Capture the cell that displays the provided text and extract its [X, Y] central coordinate. 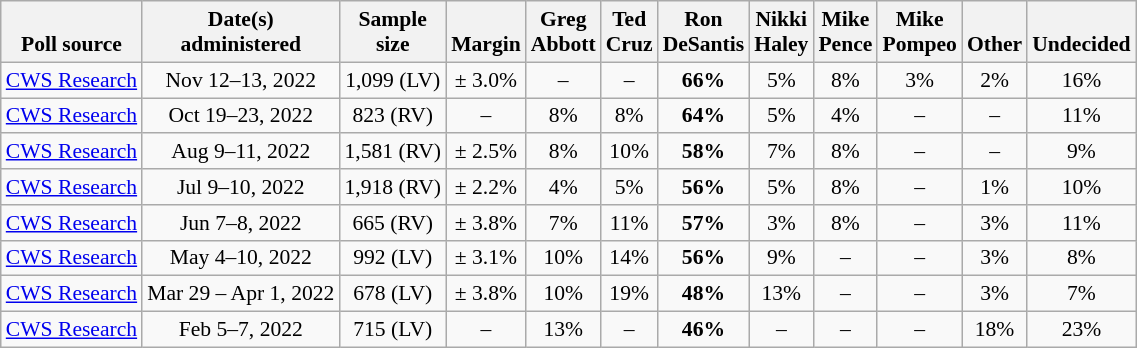
48% [704, 294]
GregAbbott [564, 32]
1% [994, 187]
May 4–10, 2022 [240, 258]
Jun 7–8, 2022 [240, 223]
Date(s)administered [240, 32]
1,099 (LV) [392, 80]
Margin [486, 32]
665 (RV) [392, 223]
66% [704, 80]
± 3.0% [486, 80]
715 (LV) [392, 330]
Mar 29 – Apr 1, 2022 [240, 294]
18% [994, 330]
64% [704, 116]
Samplesize [392, 32]
RonDeSantis [704, 32]
46% [704, 330]
Other [994, 32]
57% [704, 223]
Aug 9–11, 2022 [240, 152]
NikkiHaley [781, 32]
Nov 12–13, 2022 [240, 80]
Poll source [72, 32]
TedCruz [630, 32]
678 (LV) [392, 294]
Feb 5–7, 2022 [240, 330]
16% [1081, 80]
Undecided [1081, 32]
14% [630, 258]
Oct 19–23, 2022 [240, 116]
MikePence [845, 32]
± 3.1% [486, 258]
992 (LV) [392, 258]
23% [1081, 330]
Jul 9–10, 2022 [240, 187]
1,581 (RV) [392, 152]
MikePompeo [919, 32]
± 2.5% [486, 152]
19% [630, 294]
± 2.2% [486, 187]
1,918 (RV) [392, 187]
2% [994, 80]
58% [704, 152]
823 (RV) [392, 116]
